For the text-containing cell, return its midpoint in (X, Y) coordinate format. 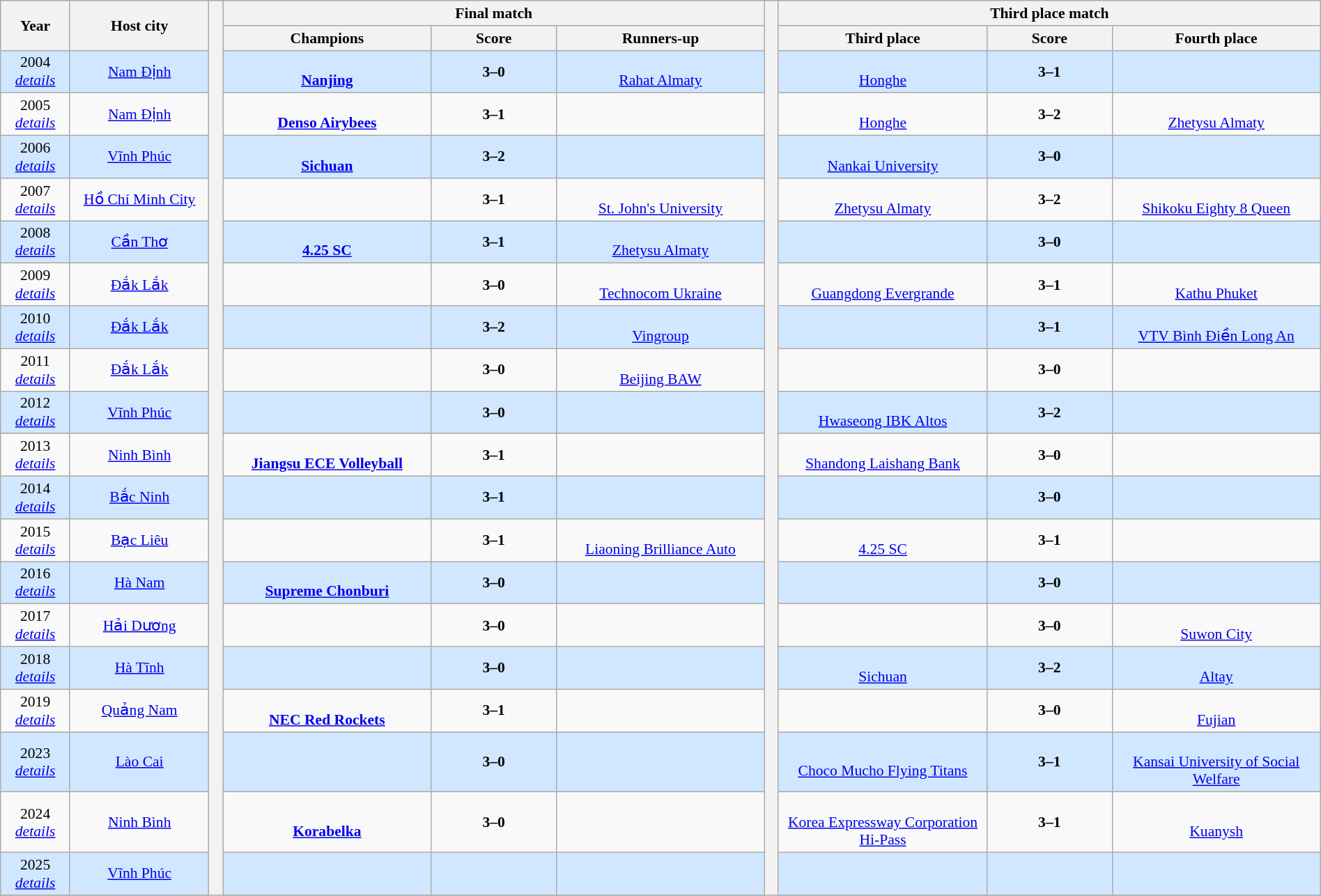
Kuanysh (1216, 822)
Shikoku Eighty 8 Queen (1216, 199)
Suwon City (1216, 626)
2012details (36, 412)
2025details (36, 874)
2015details (36, 541)
Korea Expressway Corporation Hi-Pass (882, 822)
Denso Airybees (327, 114)
Hồ Chí Minh City (139, 199)
2009details (36, 284)
Rahat Almaty (660, 71)
2010details (36, 327)
2017details (36, 626)
Guangdong Evergrande (882, 284)
Choco Mucho Flying Titans (882, 762)
Year (36, 25)
Hà Nam (139, 582)
2014details (36, 497)
NEC Red Rockets (327, 711)
St. John's University (660, 199)
Bạc Liêu (139, 541)
Nankai University (882, 157)
Shandong Laishang Bank (882, 456)
Lào Cai (139, 762)
2004details (36, 71)
Supreme Chonburi (327, 582)
Altay (1216, 667)
Nanjing (327, 71)
Beijing BAW (660, 369)
2007details (36, 199)
Liaoning Brilliance Auto (660, 541)
Fujian (1216, 711)
Champions (327, 38)
Hải Dương (139, 626)
Vingroup (660, 327)
Jiangsu ECE Volleyball (327, 456)
2024details (36, 822)
2005details (36, 114)
Host city (139, 25)
Third place (882, 38)
2011details (36, 369)
Cần Thơ (139, 242)
2008details (36, 242)
2016details (36, 582)
2006details (36, 157)
Kansai University of Social Welfare (1216, 762)
VTV Bình Điền Long An (1216, 327)
Hà Tĩnh (139, 667)
Kathu Phuket (1216, 284)
2019details (36, 711)
Third place match (1049, 13)
2013details (36, 456)
Runners-up (660, 38)
2018details (36, 667)
Korabelka (327, 822)
Technocom Ukraine (660, 284)
2023details (36, 762)
Hwaseong IBK Altos (882, 412)
Quảng Nam (139, 711)
Fourth place (1216, 38)
Final match (494, 13)
Bắc Ninh (139, 497)
